From the cell containing the given text, extract its center point as [x, y] coordinate. 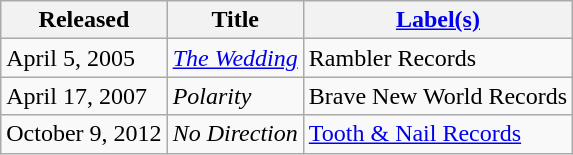
April 17, 2007 [84, 96]
Released [84, 20]
The Wedding [235, 58]
April 5, 2005 [84, 58]
Rambler Records [438, 58]
Tooth & Nail Records [438, 134]
Polarity [235, 96]
Brave New World Records [438, 96]
Title [235, 20]
No Direction [235, 134]
Label(s) [438, 20]
October 9, 2012 [84, 134]
